Provide the [X, Y] coordinate of the cell's center where the given text is located.  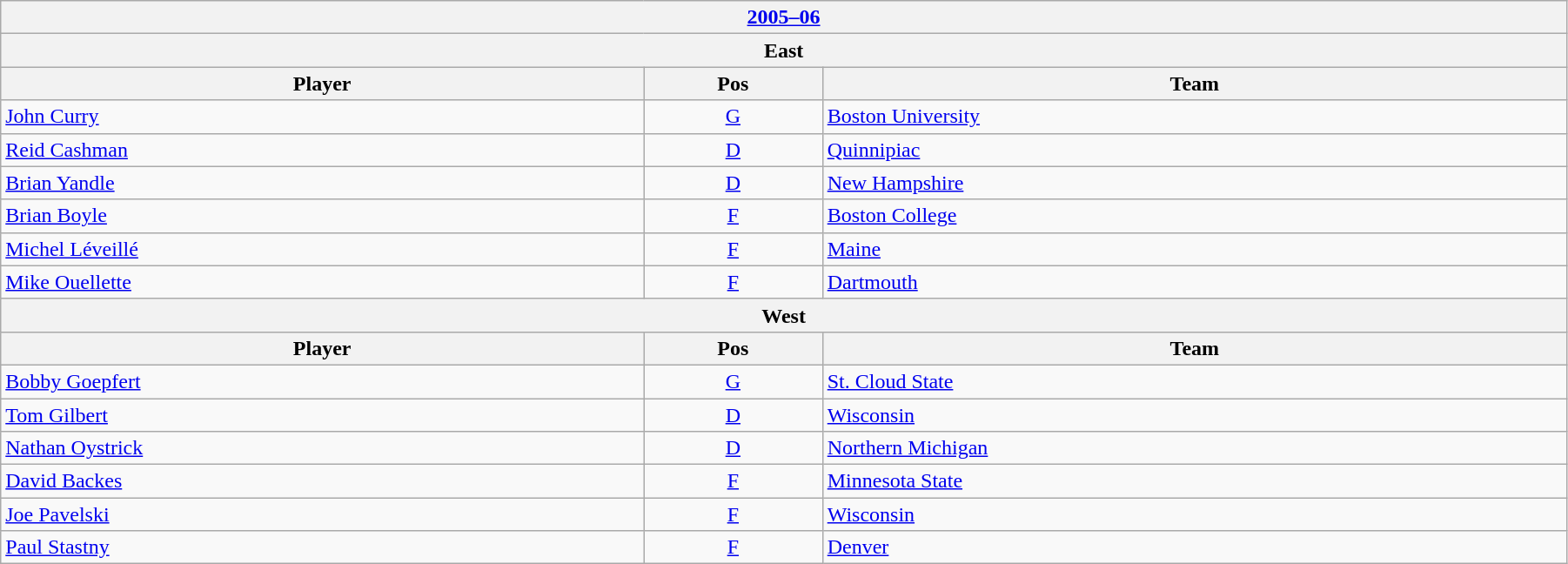
Boston University [1194, 117]
Boston College [1194, 216]
David Backes [322, 481]
Dartmouth [1194, 282]
St. Cloud State [1194, 381]
Michel Léveillé [322, 249]
2005–06 [784, 17]
Quinnipiac [1194, 150]
Maine [1194, 249]
Minnesota State [1194, 481]
Joe Pavelski [322, 514]
John Curry [322, 117]
Nathan Oystrick [322, 448]
Tom Gilbert [322, 415]
West [784, 315]
East [784, 50]
Brian Boyle [322, 216]
Denver [1194, 547]
Northern Michigan [1194, 448]
Bobby Goepfert [322, 381]
Mike Ouellette [322, 282]
New Hampshire [1194, 183]
Brian Yandle [322, 183]
Reid Cashman [322, 150]
Paul Stastny [322, 547]
